Find where the given text appears and provide that cell's center as (x, y) coordinate. 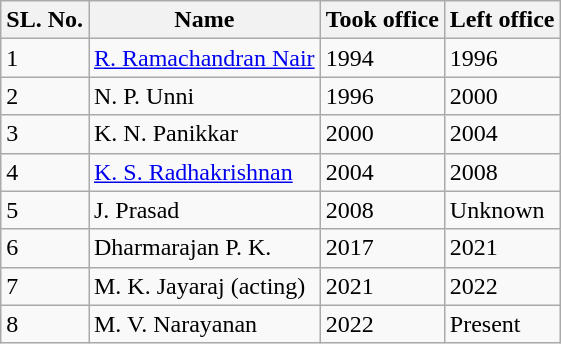
Left office (502, 20)
8 (45, 324)
4 (45, 172)
SL. No. (45, 20)
K. N. Panikkar (204, 134)
7 (45, 286)
K. S. Radhakrishnan (204, 172)
Present (502, 324)
6 (45, 248)
M. V. Narayanan (204, 324)
N. P. Unni (204, 96)
M. K. Jayaraj (acting) (204, 286)
Name (204, 20)
1 (45, 58)
Unknown (502, 210)
5 (45, 210)
2 (45, 96)
Took office (382, 20)
3 (45, 134)
Dharmarajan P. K. (204, 248)
2017 (382, 248)
R. Ramachandran Nair (204, 58)
J. Prasad (204, 210)
1994 (382, 58)
